Capture the cell that displays the provided text and extract its [x, y] central coordinate. 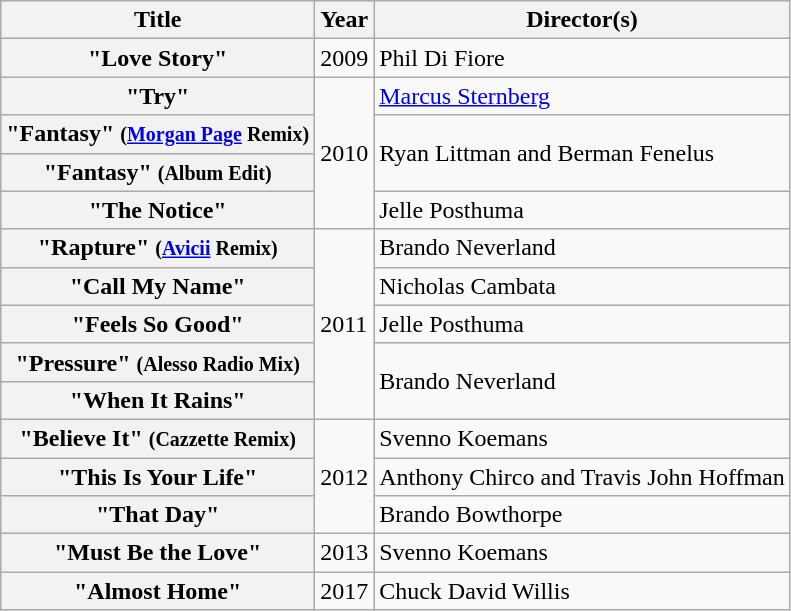
Marcus Sternberg [582, 96]
Brando Bowthorpe [582, 515]
Chuck David Willis [582, 591]
"This Is Your Life" [158, 477]
"The Notice" [158, 210]
"When It Rains" [158, 400]
"Rapture" (Avicii Remix) [158, 248]
Nicholas Cambata [582, 286]
"Call My Name" [158, 286]
Title [158, 20]
2012 [344, 476]
Ryan Littman and Berman Fenelus [582, 153]
2017 [344, 591]
"Try" [158, 96]
2010 [344, 153]
"Fantasy" (Album Edit) [158, 172]
Year [344, 20]
2013 [344, 553]
"Must Be the Love" [158, 553]
"Almost Home" [158, 591]
"Believe It" (Cazzette Remix) [158, 438]
Director(s) [582, 20]
"Love Story" [158, 58]
Phil Di Fiore [582, 58]
2009 [344, 58]
2011 [344, 324]
"Fantasy" (Morgan Page Remix) [158, 134]
"That Day" [158, 515]
"Feels So Good" [158, 324]
"Pressure" (Alesso Radio Mix) [158, 362]
Anthony Chirco and Travis John Hoffman [582, 477]
